Scan for the cell matching the given text and deliver its (x, y) coordinate at center. 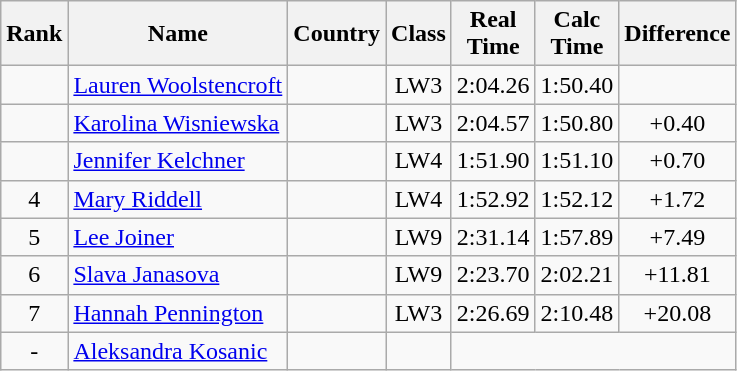
Rank (34, 34)
1:50.40 (577, 85)
Mary Riddell (178, 199)
+1.72 (678, 199)
Lee Joiner (178, 237)
1:50.80 (577, 123)
CalcTime (577, 34)
2:04.26 (493, 85)
+0.40 (678, 123)
+7.49 (678, 237)
Hannah Pennington (178, 313)
RealTime (493, 34)
2:23.70 (493, 275)
1:52.92 (493, 199)
7 (34, 313)
4 (34, 199)
Lauren Woolstencroft (178, 85)
1:57.89 (577, 237)
Name (178, 34)
5 (34, 237)
1:51.10 (577, 161)
Karolina Wisniewska (178, 123)
Slava Janasova (178, 275)
Class (419, 34)
+11.81 (678, 275)
Aleksandra Kosanic (178, 351)
6 (34, 275)
- (34, 351)
2:26.69 (493, 313)
Jennifer Kelchner (178, 161)
Country (337, 34)
Difference (678, 34)
+20.08 (678, 313)
2:04.57 (493, 123)
2:31.14 (493, 237)
2:02.21 (577, 275)
2:10.48 (577, 313)
1:52.12 (577, 199)
+0.70 (678, 161)
1:51.90 (493, 161)
